Scan for the cell matching the given text and deliver its [X, Y] coordinate at center. 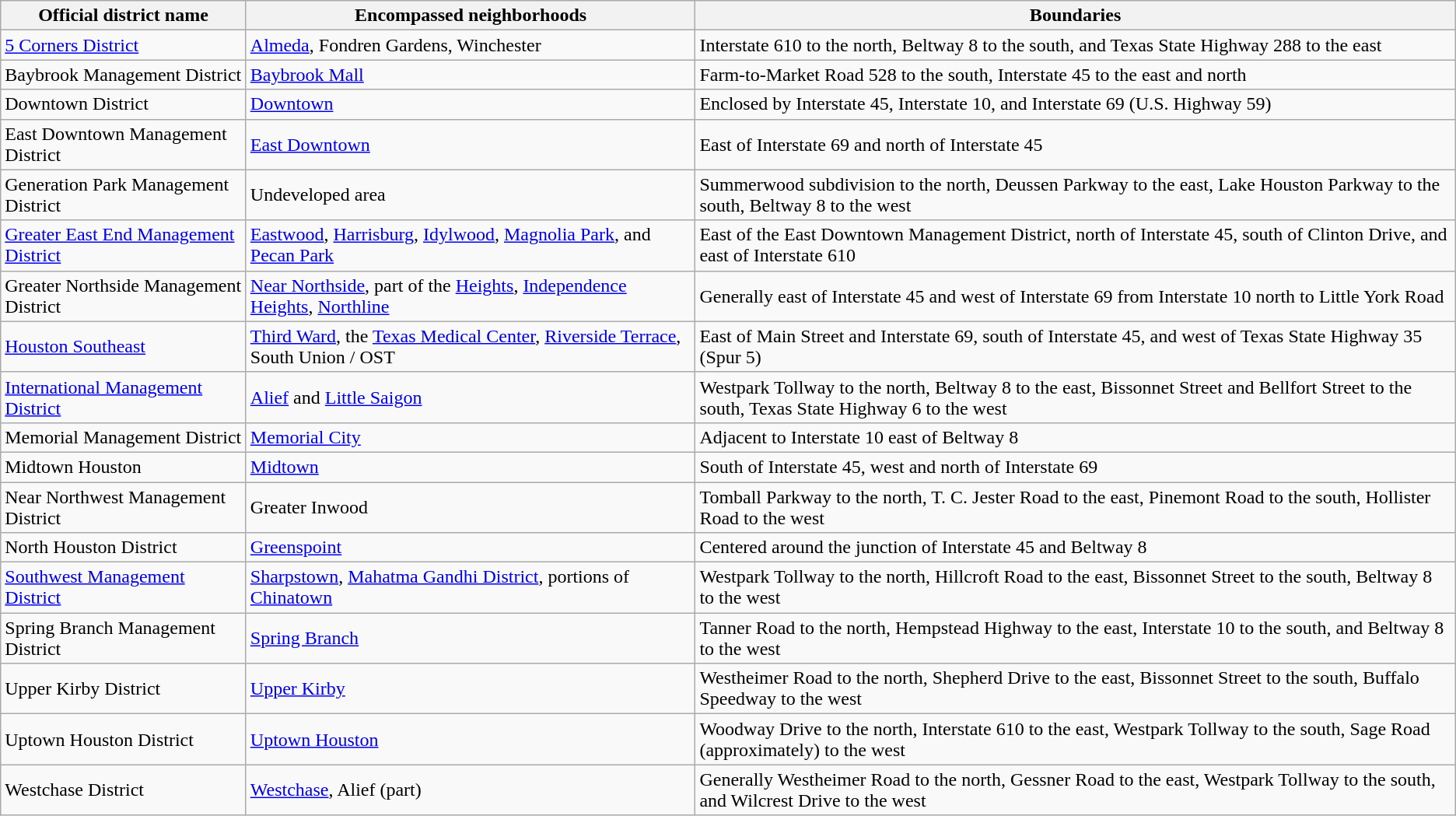
Greater Inwood [471, 507]
Midtown Houston [124, 467]
East Downtown Management District [124, 145]
Boundaries [1075, 16]
Memorial City [471, 437]
East of Main Street and Interstate 69, south of Interstate 45, and west of Texas State Highway 35 (Spur 5) [1075, 347]
Near Northwest Management District [124, 507]
Westpark Tollway to the north, Hillcroft Road to the east, Bissonnet Street to the south, Beltway 8 to the west [1075, 588]
Memorial Management District [124, 437]
Tanner Road to the north, Hempstead Highway to the east, Interstate 10 to the south, and Beltway 8 to the west [1075, 638]
Upper Kirby [471, 689]
Westpark Tollway to the north, Beltway 8 to the east, Bissonnet Street and Bellfort Street to the south, Texas State Highway 6 to the west [1075, 397]
Eastwood, Harrisburg, Idylwood, Magnolia Park, and Pecan Park [471, 246]
Downtown [471, 104]
Summerwood subdivision to the north, Deussen Parkway to the east, Lake Houston Parkway to the south, Beltway 8 to the west [1075, 194]
Centered around the junction of Interstate 45 and Beltway 8 [1075, 548]
Spring Branch Management District [124, 638]
Westheimer Road to the north, Shepherd Drive to the east, Bissonnet Street to the south, Buffalo Speedway to the west [1075, 689]
Westchase, Alief (part) [471, 790]
Adjacent to Interstate 10 east of Beltway 8 [1075, 437]
Westchase District [124, 790]
East of Interstate 69 and north of Interstate 45 [1075, 145]
Alief and Little Saigon [471, 397]
Sharpstown, Mahatma Gandhi District, portions of Chinatown [471, 588]
Midtown [471, 467]
Woodway Drive to the north, Interstate 610 to the east, Westpark Tollway to the south, Sage Road (approximately) to the west [1075, 739]
Downtown District [124, 104]
Farm-to-Market Road 528 to the south, Interstate 45 to the east and north [1075, 75]
Tomball Parkway to the north, T. C. Jester Road to the east, Pinemont Road to the south, Hollister Road to the west [1075, 507]
Southwest Management District [124, 588]
Encompassed neighborhoods [471, 16]
Uptown Houston District [124, 739]
5 Corners District [124, 45]
Houston Southeast [124, 347]
Almeda, Fondren Gardens, Winchester [471, 45]
Baybrook Management District [124, 75]
North Houston District [124, 548]
Enclosed by Interstate 45, Interstate 10, and Interstate 69 (U.S. Highway 59) [1075, 104]
Generally Westheimer Road to the north, Gessner Road to the east, Westpark Tollway to the south, and Wilcrest Drive to the west [1075, 790]
Greater East End Management District [124, 246]
Third Ward, the Texas Medical Center, Riverside Terrace, South Union / OST [471, 347]
South of Interstate 45, west and north of Interstate 69 [1075, 467]
Spring Branch [471, 638]
Greenspoint [471, 548]
East of the East Downtown Management District, north of Interstate 45, south of Clinton Drive, and east of Interstate 610 [1075, 246]
Undeveloped area [471, 194]
Interstate 610 to the north, Beltway 8 to the south, and Texas State Highway 288 to the east [1075, 45]
East Downtown [471, 145]
Official district name [124, 16]
Greater Northside Management District [124, 296]
Uptown Houston [471, 739]
Generation Park Management District [124, 194]
Upper Kirby District [124, 689]
Near Northside, part of the Heights, Independence Heights, Northline [471, 296]
Generally east of Interstate 45 and west of Interstate 69 from Interstate 10 north to Little York Road [1075, 296]
International Management District [124, 397]
Baybrook Mall [471, 75]
